Scan for the cell matching the given text and deliver its [X, Y] coordinate at center. 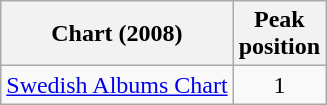
Chart (2008) [117, 34]
Swedish Albums Chart [117, 85]
Peakposition [279, 34]
1 [279, 85]
